Pinpoint the cell where the given text exists, returning its [X, Y] midpoint coordinate. 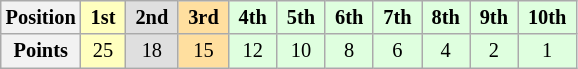
8 [349, 51]
2 [494, 51]
10th [547, 17]
4th [253, 17]
Position [41, 17]
4 [446, 51]
18 [152, 51]
25 [104, 51]
6th [349, 17]
8th [446, 17]
6 [397, 51]
10 [301, 51]
3rd [203, 17]
1st [104, 17]
1 [547, 51]
2nd [152, 17]
15 [203, 51]
7th [397, 17]
Points [41, 51]
5th [301, 17]
9th [494, 17]
12 [253, 51]
